Find where the given text appears and provide that cell's center as [X, Y] coordinate. 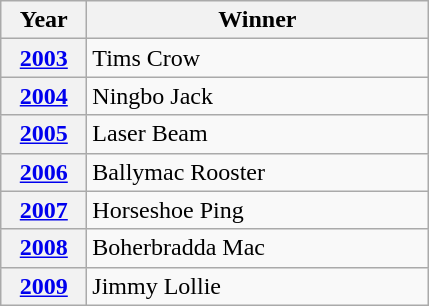
2009 [44, 286]
Tims Crow [258, 58]
2004 [44, 96]
Year [44, 20]
2003 [44, 58]
2007 [44, 210]
Ballymac Rooster [258, 172]
Laser Beam [258, 134]
Winner [258, 20]
2005 [44, 134]
Ningbo Jack [258, 96]
Boherbradda Mac [258, 248]
Jimmy Lollie [258, 286]
2006 [44, 172]
Horseshoe Ping [258, 210]
2008 [44, 248]
